Determine the (X, Y) coordinate at the center of the cell enclosing the given text.  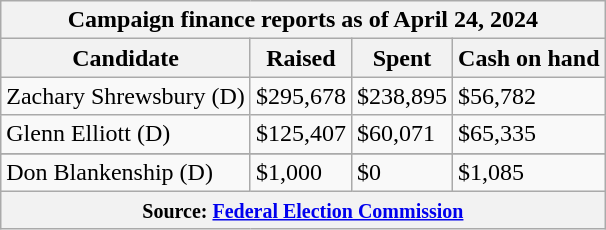
$56,782 (529, 96)
$125,407 (300, 134)
$295,678 (300, 96)
Source: Federal Election Commission (303, 210)
$65,335 (529, 134)
$1,000 (300, 172)
Don Blankenship (D) (126, 172)
Spent (402, 58)
$60,071 (402, 134)
Zachary Shrewsbury (D) (126, 96)
Campaign finance reports as of April 24, 2024 (303, 20)
Raised (300, 58)
$1,085 (529, 172)
$0 (402, 172)
Candidate (126, 58)
Cash on hand (529, 58)
Glenn Elliott (D) (126, 134)
$238,895 (402, 96)
